Detect which cell encompasses the target text, then output its (x, y) center coordinate. 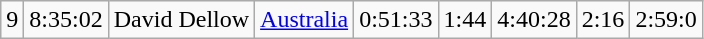
1:44 (465, 20)
2:16 (603, 20)
0:51:33 (396, 20)
4:40:28 (534, 20)
9 (12, 20)
David Dellow (181, 20)
Australia (304, 20)
8:35:02 (66, 20)
2:59:0 (666, 20)
